Capture the cell that displays the provided text and extract its (x, y) central coordinate. 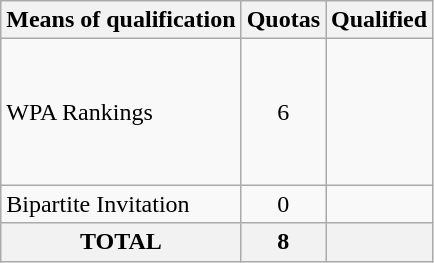
WPA Rankings (121, 112)
TOTAL (121, 242)
Means of qualification (121, 20)
6 (283, 112)
Bipartite Invitation (121, 204)
Quotas (283, 20)
0 (283, 204)
8 (283, 242)
Qualified (380, 20)
